For the text-containing cell, return its midpoint in (X, Y) coordinate format. 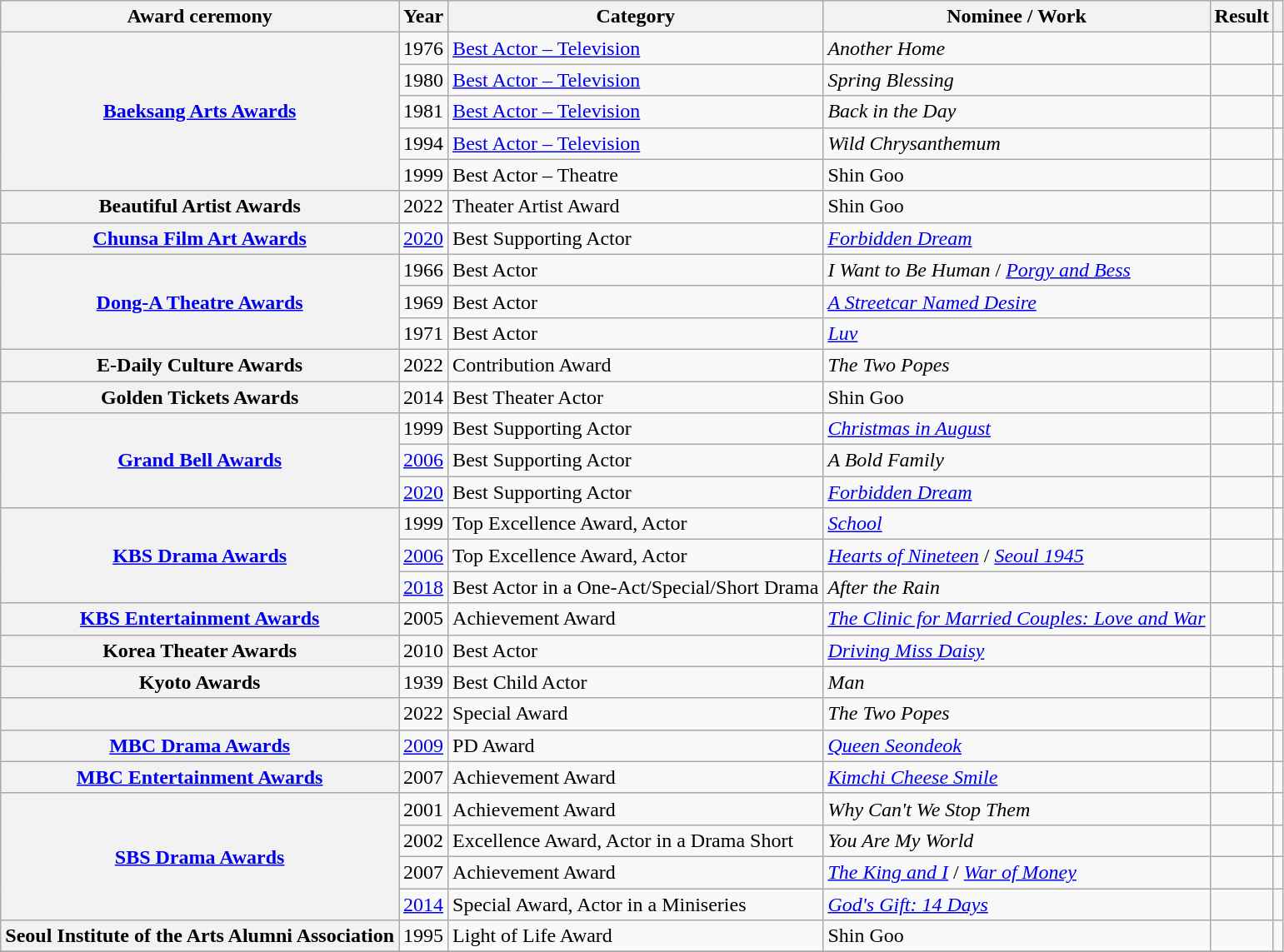
Driving Miss Daisy (1017, 650)
MBC Entertainment Awards (200, 777)
Luv (1017, 333)
1995 (423, 936)
PD Award (636, 745)
Best Theater Actor (636, 397)
2009 (423, 745)
1981 (423, 112)
Baeksang Arts Awards (200, 112)
Queen Seondeok (1017, 745)
Kimchi Cheese Smile (1017, 777)
E-Daily Culture Awards (200, 365)
Golden Tickets Awards (200, 397)
You Are My World (1017, 840)
Spring Blessing (1017, 80)
1994 (423, 143)
Special Award, Actor in a Miniseries (636, 904)
1966 (423, 270)
I Want to Be Human / Porgy and Bess (1017, 270)
After the Rain (1017, 587)
Hearts of Nineteen / Seoul 1945 (1017, 556)
Best Actor – Theatre (636, 175)
Chunsa Film Art Awards (200, 238)
Seoul Institute of the Arts Alumni Association (200, 936)
1980 (423, 80)
KBS Drama Awards (200, 556)
School (1017, 524)
2010 (423, 650)
1939 (423, 682)
Award ceremony (200, 17)
2005 (423, 619)
Another Home (1017, 48)
Excellence Award, Actor in a Drama Short (636, 840)
The King and I / War of Money (1017, 872)
Christmas in August (1017, 429)
Contribution Award (636, 365)
Dong-A Theatre Awards (200, 302)
Grand Bell Awards (200, 461)
A Bold Family (1017, 461)
Man (1017, 682)
The Clinic for Married Couples: Love and War (1017, 619)
2002 (423, 840)
Result (1242, 17)
Wild Chrysanthemum (1017, 143)
Category (636, 17)
1971 (423, 333)
Theater Artist Award (636, 207)
SBS Drama Awards (200, 856)
2001 (423, 809)
Light of Life Award (636, 936)
A Streetcar Named Desire (1017, 302)
KBS Entertainment Awards (200, 619)
Best Child Actor (636, 682)
MBC Drama Awards (200, 745)
God's Gift: 14 Days (1017, 904)
1976 (423, 48)
1969 (423, 302)
Special Award (636, 714)
2018 (423, 587)
Best Actor in a One-Act/Special/Short Drama (636, 587)
Back in the Day (1017, 112)
Kyoto Awards (200, 682)
Year (423, 17)
Beautiful Artist Awards (200, 207)
Nominee / Work (1017, 17)
Why Can't We Stop Them (1017, 809)
Korea Theater Awards (200, 650)
